Determine the (X, Y) coordinate at the center of the cell enclosing the given text.  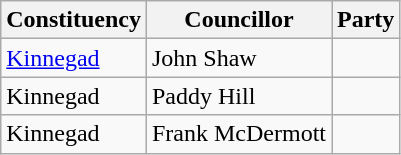
Constituency (74, 20)
Frank McDermott (238, 134)
Party (366, 20)
John Shaw (238, 58)
Paddy Hill (238, 96)
Councillor (238, 20)
